Return (X, Y) of the center of cell containing provided text 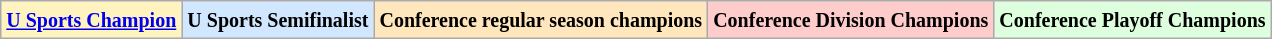
U Sports Semifinalist (278, 20)
Conference Division Champions (851, 20)
Conference Playoff Champions (1132, 20)
Conference regular season champions (541, 20)
U Sports Champion (92, 20)
